Pinpoint the cell where the given text exists, returning its [x, y] midpoint coordinate. 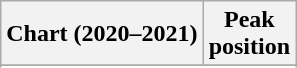
Chart (2020–2021) [102, 34]
Peak position [249, 34]
